Capture the cell that displays the provided text and extract its (X, Y) central coordinate. 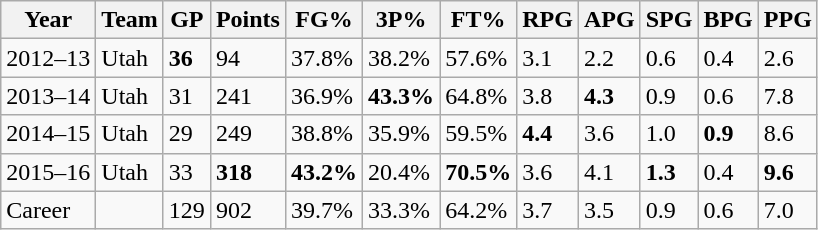
29 (186, 134)
Career (48, 210)
FG% (324, 20)
3.8 (548, 96)
7.0 (788, 210)
GP (186, 20)
Year (48, 20)
36.9% (324, 96)
3P% (402, 20)
33.3% (402, 210)
3.1 (548, 58)
59.5% (478, 134)
3.5 (609, 210)
FT% (478, 20)
33 (186, 172)
64.2% (478, 210)
57.6% (478, 58)
241 (248, 96)
64.8% (478, 96)
1.3 (669, 172)
129 (186, 210)
38.2% (402, 58)
4.1 (609, 172)
20.4% (402, 172)
2012–13 (48, 58)
2014–15 (48, 134)
PPG (788, 20)
RPG (548, 20)
37.8% (324, 58)
43.2% (324, 172)
2.2 (609, 58)
2015–16 (48, 172)
35.9% (402, 134)
9.6 (788, 172)
APG (609, 20)
249 (248, 134)
3.7 (548, 210)
2.6 (788, 58)
43.3% (402, 96)
Team (130, 20)
31 (186, 96)
1.0 (669, 134)
SPG (669, 20)
902 (248, 210)
8.6 (788, 134)
4.3 (609, 96)
94 (248, 58)
39.7% (324, 210)
36 (186, 58)
2013–14 (48, 96)
7.8 (788, 96)
Points (248, 20)
BPG (728, 20)
70.5% (478, 172)
318 (248, 172)
4.4 (548, 134)
38.8% (324, 134)
